Capture the cell that displays the provided text and extract its (x, y) central coordinate. 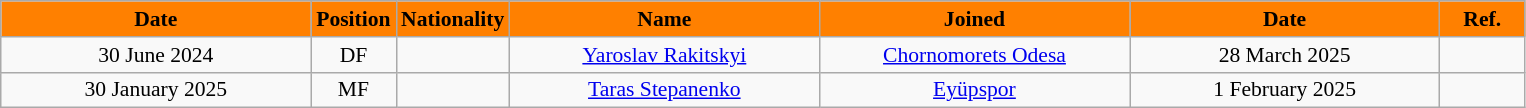
Chornomorets Odesa (974, 55)
MF (354, 90)
Eyüpspor (974, 90)
30 June 2024 (156, 55)
Nationality (452, 19)
28 March 2025 (1285, 55)
Joined (974, 19)
Taras Stepanenko (664, 90)
Yaroslav Rakitskyi (664, 55)
Name (664, 19)
Position (354, 19)
Ref. (1482, 19)
30 January 2025 (156, 90)
DF (354, 55)
1 February 2025 (1285, 90)
